Locate the cell with the specified text and output its (x, y) center coordinate. 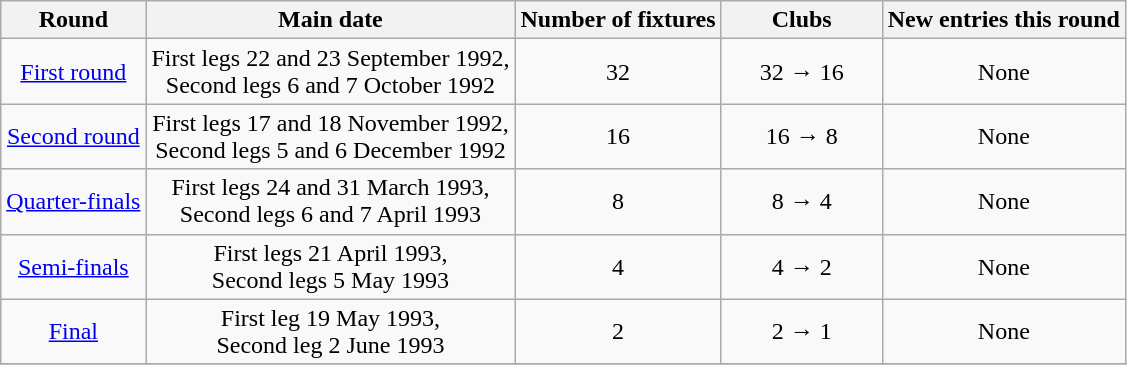
First legs 24 and 31 March 1993,Second legs 6 and 7 April 1993 (330, 202)
Quarter-finals (74, 202)
Number of fixtures (618, 20)
Second round (74, 136)
Clubs (802, 20)
4 (618, 266)
4 → 2 (802, 266)
New entries this round (1004, 20)
8 → 4 (802, 202)
32 (618, 72)
Round (74, 20)
First legs 21 April 1993,Second legs 5 May 1993 (330, 266)
16 (618, 136)
Main date (330, 20)
2 (618, 332)
2 → 1 (802, 332)
First round (74, 72)
32 → 16 (802, 72)
First legs 22 and 23 September 1992,Second legs 6 and 7 October 1992 (330, 72)
First legs 17 and 18 November 1992,Second legs 5 and 6 December 1992 (330, 136)
16 → 8 (802, 136)
Semi-finals (74, 266)
Final (74, 332)
8 (618, 202)
First leg 19 May 1993,Second leg 2 June 1993 (330, 332)
